From the cell containing the given text, extract its center point as [x, y] coordinate. 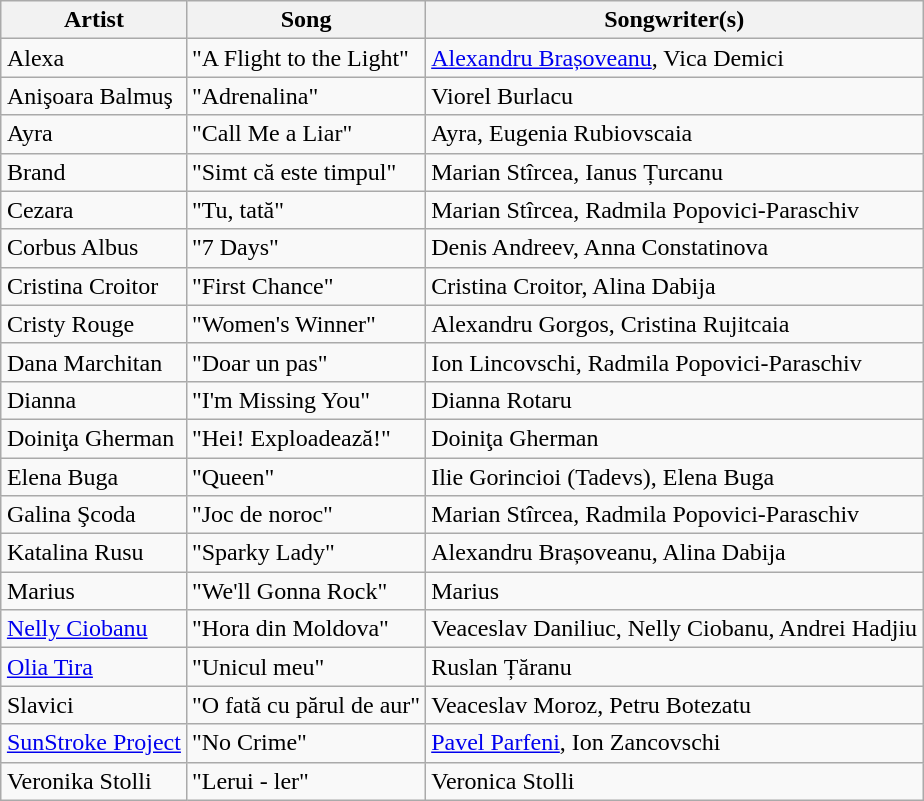
SunStroke Project [94, 743]
Alexandru Brașoveanu, Vica Demici [674, 58]
"No Crime" [306, 743]
"Unicul meu" [306, 667]
"A Flight to the Light" [306, 58]
Song [306, 20]
Ayra, Eugenia Rubiovscaia [674, 134]
"Doar un pas" [306, 362]
"Joc de noroc" [306, 515]
Pavel Parfeni, Ion Zancovschi [674, 743]
Dana Marchitan [94, 362]
Cristina Croitor, Alina Dabija [674, 286]
"Sparky Lady" [306, 553]
Dianna [94, 400]
Alexa [94, 58]
Olia Tira [94, 667]
Ion Lincovschi, Radmila Popovici-Paraschiv [674, 362]
Alexandru Brașoveanu, Alina Dabija [674, 553]
Ilie Gorincioi (Tadevs), Elena Buga [674, 477]
"Hei! Exploadează!" [306, 438]
"Hora din Moldova" [306, 629]
"7 Days" [306, 248]
Viorel Burlacu [674, 96]
Cezara [94, 210]
Ayra [94, 134]
"Tu, tată" [306, 210]
"Simt că este timpul" [306, 172]
Slavici [94, 705]
Songwriter(s) [674, 20]
"Queen" [306, 477]
Katalina Rusu [94, 553]
Artist [94, 20]
Alexandru Gorgos, Cristina Rujitcaia [674, 324]
"We'll Gonna Rock" [306, 591]
Veronica Stolli [674, 781]
Cristina Croitor [94, 286]
Elena Buga [94, 477]
Corbus Albus [94, 248]
Dianna Rotaru [674, 400]
"Call Me a Liar" [306, 134]
Denis Andreev, Anna Constatinova [674, 248]
Nelly Ciobanu [94, 629]
"First Chance" [306, 286]
"I'm Missing You" [306, 400]
"Lerui - ler" [306, 781]
Cristy Rouge [94, 324]
Marian Stîrcea, Ianus Țurcanu [674, 172]
"Women's Winner" [306, 324]
"O fată cu părul de aur" [306, 705]
Veronika Stolli [94, 781]
Veaceslav Moroz, Petru Botezatu [674, 705]
Galina Şcoda [94, 515]
Anişoara Balmuş [94, 96]
Ruslan Țăranu [674, 667]
"Adrenalina" [306, 96]
Brand [94, 172]
Veaceslav Daniliuc, Nelly Ciobanu, Andrei Hadjiu [674, 629]
